Find where the given text appears and provide that cell's center as (X, Y) coordinate. 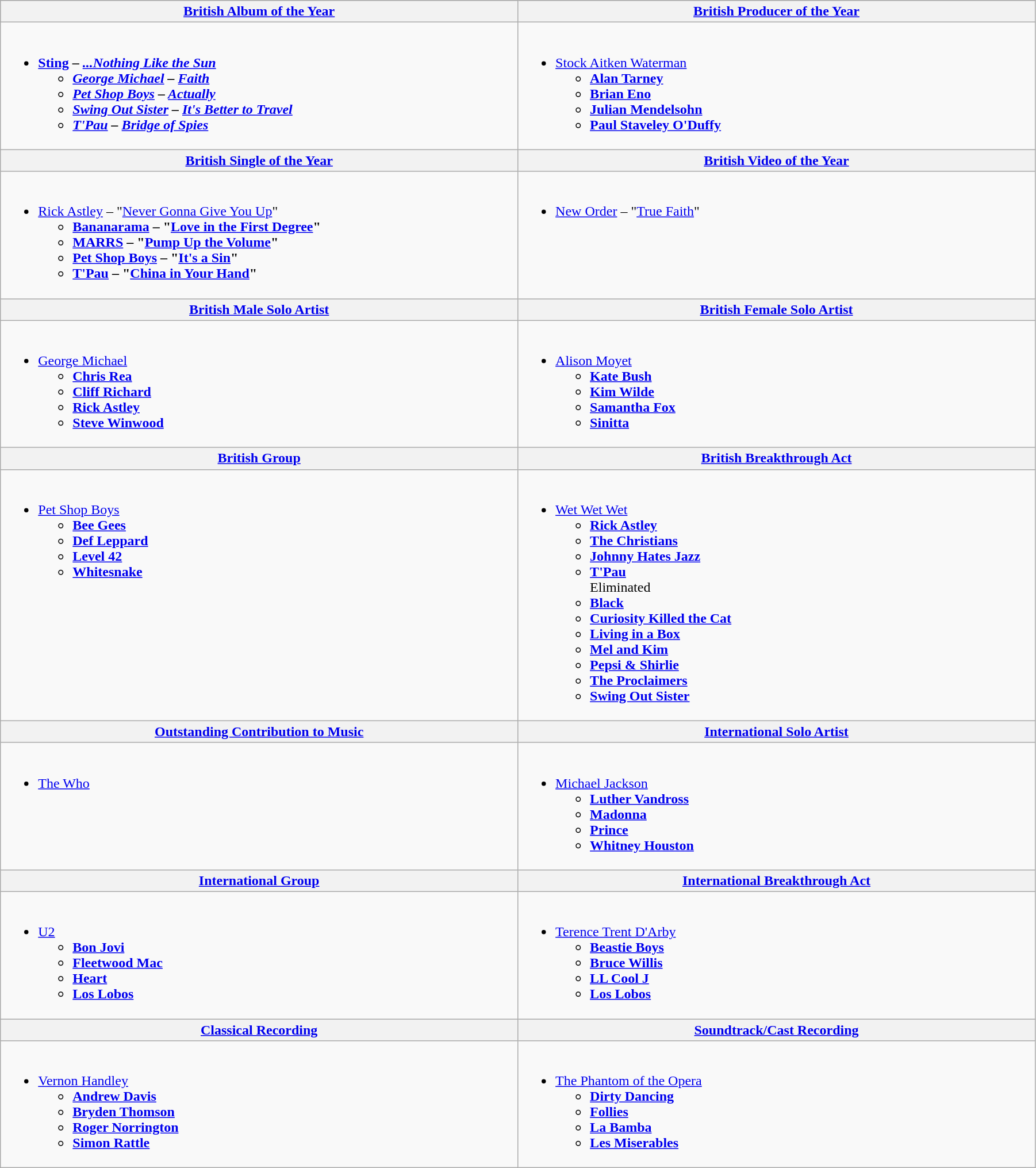
Alison MoyetKate BushKim WildeSamantha FoxSinitta (777, 384)
International Solo Artist (777, 732)
British Producer of the Year (777, 12)
British Album of the Year (259, 12)
Soundtrack/Cast Recording (777, 1030)
Vernon HandleyAndrew DavisBryden ThomsonRoger NorringtonSimon Rattle (259, 1104)
British Single of the Year (259, 160)
Classical Recording (259, 1030)
The Who (259, 806)
U2Bon JoviFleetwood MacHeartLos Lobos (259, 955)
Sting – ...Nothing Like the SunGeorge Michael – FaithPet Shop Boys – ActuallySwing Out Sister – It's Better to TravelT'Pau – Bridge of Spies (259, 86)
Terence Trent D'ArbyBeastie BoysBruce WillisLL Cool JLos Lobos (777, 955)
Outstanding Contribution to Music (259, 732)
International Group (259, 880)
New Order – "True Faith" (777, 235)
British Video of the Year (777, 160)
International Breakthrough Act (777, 880)
Pet Shop BoysBee GeesDef LeppardLevel 42Whitesnake (259, 595)
British Male Solo Artist (259, 309)
British Female Solo Artist (777, 309)
Michael JacksonLuther VandrossMadonnaPrinceWhitney Houston (777, 806)
George MichaelChris ReaCliff RichardRick AstleySteve Winwood (259, 384)
British Breakthrough Act (777, 458)
British Group (259, 458)
Stock Aitken WatermanAlan TarneyBrian EnoJulian MendelsohnPaul Staveley O'Duffy (777, 86)
The Phantom of the OperaDirty DancingFolliesLa BambaLes Miserables (777, 1104)
